Identify which cell holds the provided text, then report its [x, y] central coordinate. 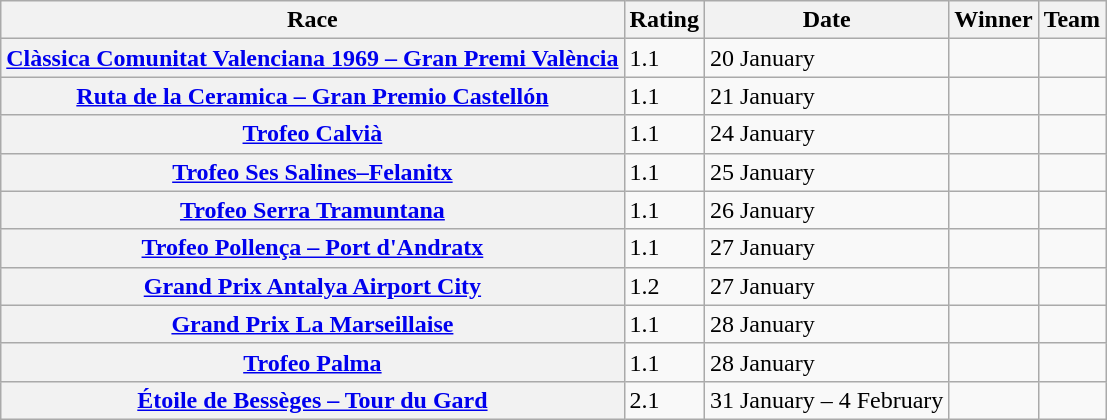
Team [1072, 20]
Clàssica Comunitat Valenciana 1969 – Gran Premi València [312, 58]
Date [826, 20]
24 January [826, 134]
31 January – 4 February [826, 400]
Ruta de la Ceramica – Gran Premio Castellón [312, 96]
25 January [826, 172]
Trofeo Palma [312, 362]
Grand Prix Antalya Airport City [312, 286]
Winner [994, 20]
20 January [826, 58]
Étoile de Bessèges – Tour du Gard [312, 400]
2.1 [664, 400]
1.2 [664, 286]
Rating [664, 20]
Trofeo Serra Tramuntana [312, 210]
Grand Prix La Marseillaise [312, 324]
Trofeo Ses Salines–Felanitx [312, 172]
21 January [826, 96]
Trofeo Calvià [312, 134]
Race [312, 20]
Trofeo Pollença – Port d'Andratx [312, 248]
26 January [826, 210]
